Identify which cell holds the provided text, then report its [x, y] central coordinate. 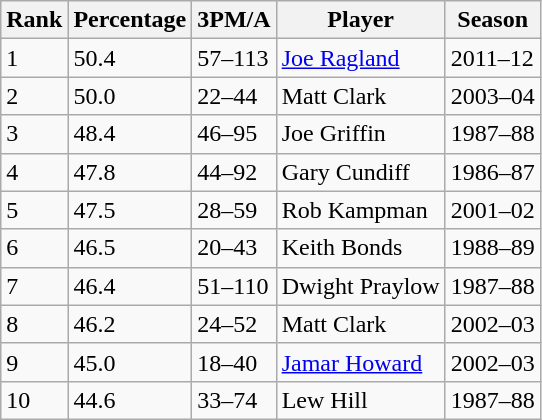
44–92 [234, 172]
Gary Cundiff [360, 172]
Keith Bonds [360, 248]
44.6 [130, 400]
22–44 [234, 96]
45.0 [130, 362]
2011–12 [492, 58]
1986–87 [492, 172]
Player [360, 20]
Rob Kampman [360, 210]
8 [34, 324]
Season [492, 20]
2003–04 [492, 96]
5 [34, 210]
10 [34, 400]
33–74 [234, 400]
57–113 [234, 58]
Joe Griffin [360, 134]
3PM/A [234, 20]
Dwight Praylow [360, 286]
46.2 [130, 324]
24–52 [234, 324]
Lew Hill [360, 400]
48.4 [130, 134]
1988–89 [492, 248]
Joe Ragland [360, 58]
9 [34, 362]
28–59 [234, 210]
51–110 [234, 286]
50.4 [130, 58]
47.5 [130, 210]
2 [34, 96]
46.5 [130, 248]
Percentage [130, 20]
Rank [34, 20]
2001–02 [492, 210]
46.4 [130, 286]
50.0 [130, 96]
46–95 [234, 134]
1 [34, 58]
6 [34, 248]
20–43 [234, 248]
7 [34, 286]
18–40 [234, 362]
Jamar Howard [360, 362]
3 [34, 134]
47.8 [130, 172]
4 [34, 172]
